For the text-containing cell, return its midpoint in [x, y] coordinate format. 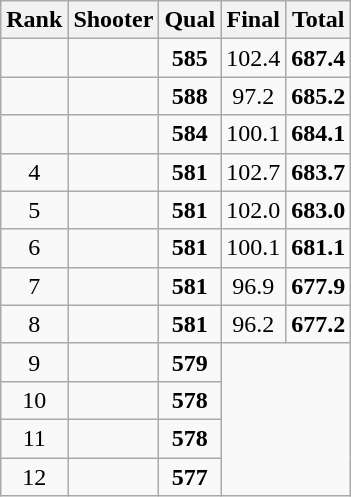
Shooter [114, 20]
9 [34, 362]
585 [190, 58]
7 [34, 286]
687.4 [318, 58]
Final [254, 20]
10 [34, 400]
683.7 [318, 172]
8 [34, 324]
685.2 [318, 96]
683.0 [318, 210]
4 [34, 172]
96.2 [254, 324]
Rank [34, 20]
5 [34, 210]
6 [34, 248]
681.1 [318, 248]
577 [190, 477]
588 [190, 96]
97.2 [254, 96]
677.2 [318, 324]
102.7 [254, 172]
102.4 [254, 58]
12 [34, 477]
11 [34, 438]
684.1 [318, 134]
Total [318, 20]
Qual [190, 20]
579 [190, 362]
677.9 [318, 286]
102.0 [254, 210]
584 [190, 134]
96.9 [254, 286]
